Determine the (X, Y) coordinate at the center of the cell enclosing the given text.  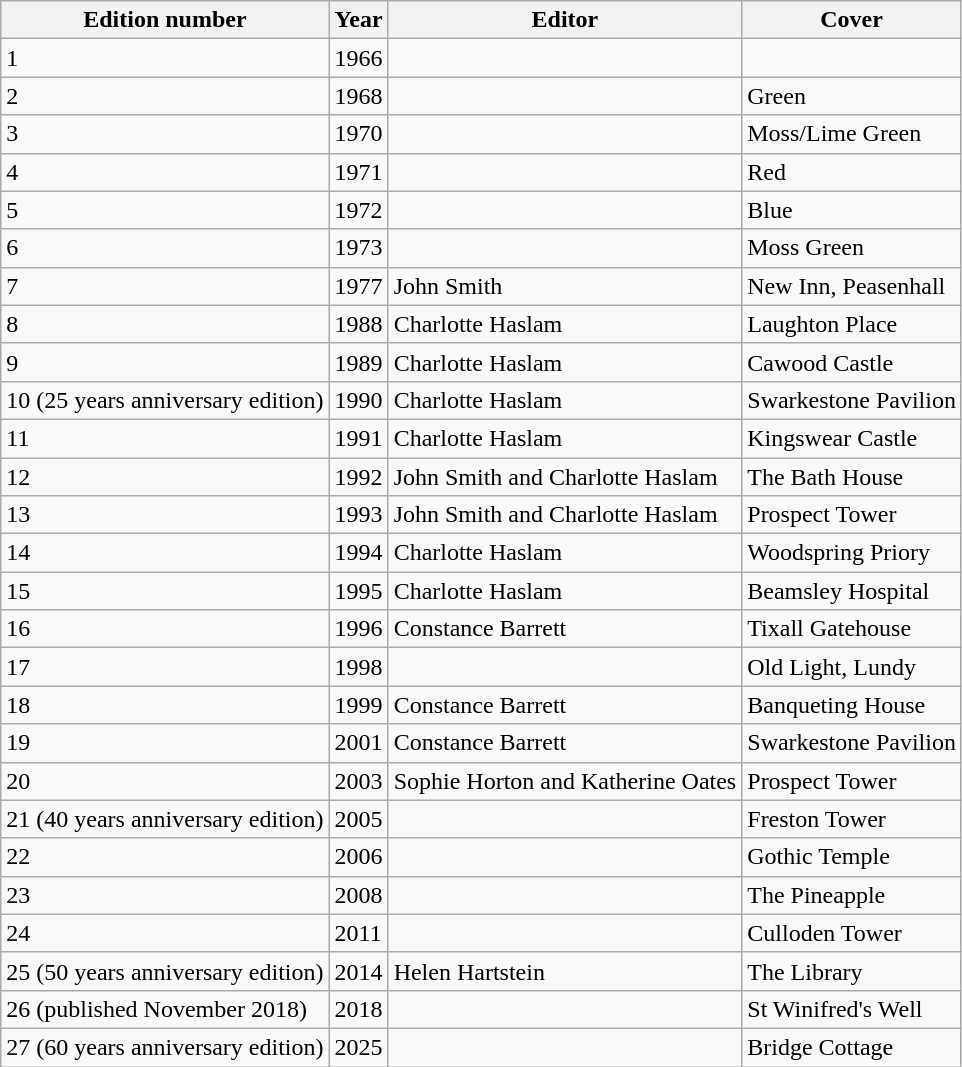
1990 (358, 400)
14 (165, 553)
2025 (358, 1047)
1970 (358, 134)
1993 (358, 515)
1999 (358, 705)
24 (165, 933)
1991 (358, 438)
Red (852, 172)
Blue (852, 210)
Woodspring Priory (852, 553)
26 (published November 2018) (165, 1009)
15 (165, 591)
Cover (852, 20)
1971 (358, 172)
11 (165, 438)
Gothic Temple (852, 857)
Editor (565, 20)
Year (358, 20)
1968 (358, 96)
1972 (358, 210)
2011 (358, 933)
5 (165, 210)
Moss Green (852, 248)
1973 (358, 248)
Moss/Lime Green (852, 134)
Culloden Tower (852, 933)
Tixall Gatehouse (852, 629)
2 (165, 96)
1996 (358, 629)
Edition number (165, 20)
The Pineapple (852, 895)
Bridge Cottage (852, 1047)
Sophie Horton and Katherine Oates (565, 781)
1989 (358, 362)
Old Light, Lundy (852, 667)
13 (165, 515)
John Smith (565, 286)
3 (165, 134)
Beamsley Hospital (852, 591)
23 (165, 895)
1988 (358, 324)
1966 (358, 58)
Green (852, 96)
7 (165, 286)
2014 (358, 971)
Helen Hartstein (565, 971)
4 (165, 172)
20 (165, 781)
1994 (358, 553)
8 (165, 324)
17 (165, 667)
27 (60 years anniversary edition) (165, 1047)
2005 (358, 819)
10 (25 years anniversary edition) (165, 400)
2018 (358, 1009)
The Bath House (852, 477)
Laughton Place (852, 324)
6 (165, 248)
9 (165, 362)
1998 (358, 667)
The Library (852, 971)
Cawood Castle (852, 362)
1995 (358, 591)
Freston Tower (852, 819)
2006 (358, 857)
1992 (358, 477)
1 (165, 58)
2003 (358, 781)
Kingswear Castle (852, 438)
2008 (358, 895)
Banqueting House (852, 705)
18 (165, 705)
St Winifred's Well (852, 1009)
25 (50 years anniversary edition) (165, 971)
16 (165, 629)
21 (40 years anniversary edition) (165, 819)
19 (165, 743)
New Inn, Peasenhall (852, 286)
22 (165, 857)
12 (165, 477)
1977 (358, 286)
2001 (358, 743)
